From the cell containing the given text, extract its center point as (x, y) coordinate. 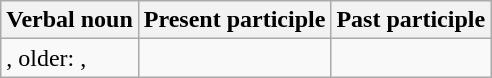
Verbal noun (70, 20)
, older: , (70, 58)
Past participle (411, 20)
Present participle (234, 20)
